Locate the cell with the specified text and output its [X, Y] center coordinate. 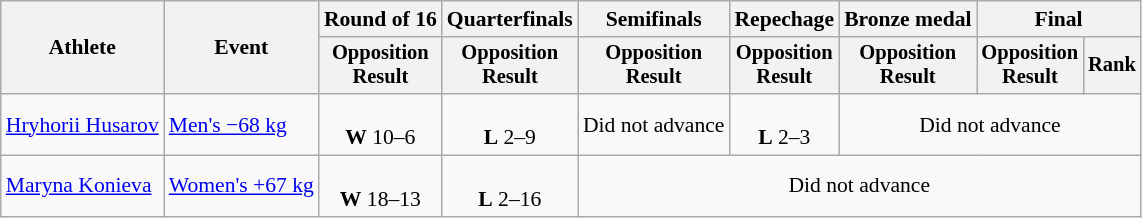
L 2–3 [784, 124]
W 18–13 [380, 186]
Rank [1112, 66]
Women's +67 kg [242, 186]
Event [242, 48]
L 2–9 [510, 124]
Round of 16 [380, 19]
Final [1058, 19]
Athlete [82, 48]
L 2–16 [510, 186]
Semifinals [654, 19]
Quarterfinals [510, 19]
W 10–6 [380, 124]
Bronze medal [908, 19]
Repechage [784, 19]
Maryna Konieva [82, 186]
Hryhorii Husarov [82, 124]
Men's −68 kg [242, 124]
